Extract the [X, Y] coordinate from the center of the cell holding the provided text.  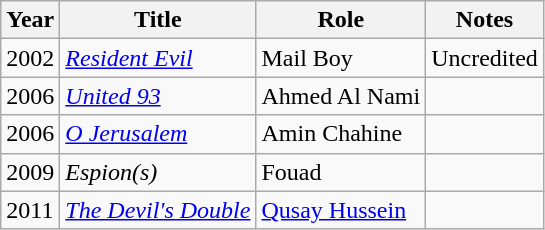
United 93 [158, 96]
Notes [485, 20]
Fouad [341, 172]
Espion(s) [158, 172]
2002 [30, 58]
Year [30, 20]
Role [341, 20]
O Jerusalem [158, 134]
Resident Evil [158, 58]
2009 [30, 172]
Uncredited [485, 58]
Ahmed Al Nami [341, 96]
Title [158, 20]
Qusay Hussein [341, 210]
Amin Chahine [341, 134]
2011 [30, 210]
Mail Boy [341, 58]
The Devil's Double [158, 210]
